Pinpoint the cell where the given text exists, returning its (X, Y) midpoint coordinate. 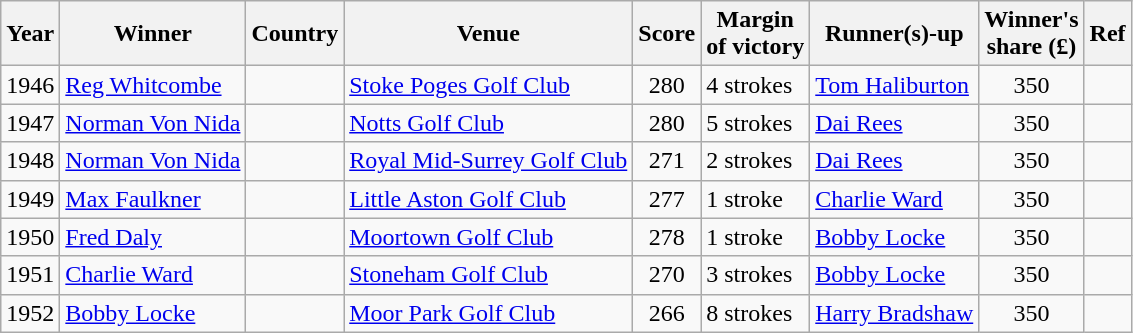
Harry Bradshaw (894, 313)
1949 (30, 199)
1951 (30, 275)
Stoke Poges Golf Club (488, 85)
Notts Golf Club (488, 123)
1946 (30, 85)
Winner'sshare (£) (1032, 34)
Country (295, 34)
Year (30, 34)
Winner (153, 34)
Runner(s)-up (894, 34)
Marginof victory (756, 34)
Moortown Golf Club (488, 237)
Moor Park Golf Club (488, 313)
271 (667, 161)
4 strokes (756, 85)
Score (667, 34)
1952 (30, 313)
2 strokes (756, 161)
Reg Whitcombe (153, 85)
Little Aston Golf Club (488, 199)
Tom Haliburton (894, 85)
Royal Mid-Surrey Golf Club (488, 161)
Stoneham Golf Club (488, 275)
1947 (30, 123)
270 (667, 275)
Fred Daly (153, 237)
3 strokes (756, 275)
Venue (488, 34)
277 (667, 199)
1948 (30, 161)
266 (667, 313)
8 strokes (756, 313)
1950 (30, 237)
278 (667, 237)
Ref (1108, 34)
5 strokes (756, 123)
Max Faulkner (153, 199)
